Provide the [x, y] coordinate of the cell's center where the given text is located.  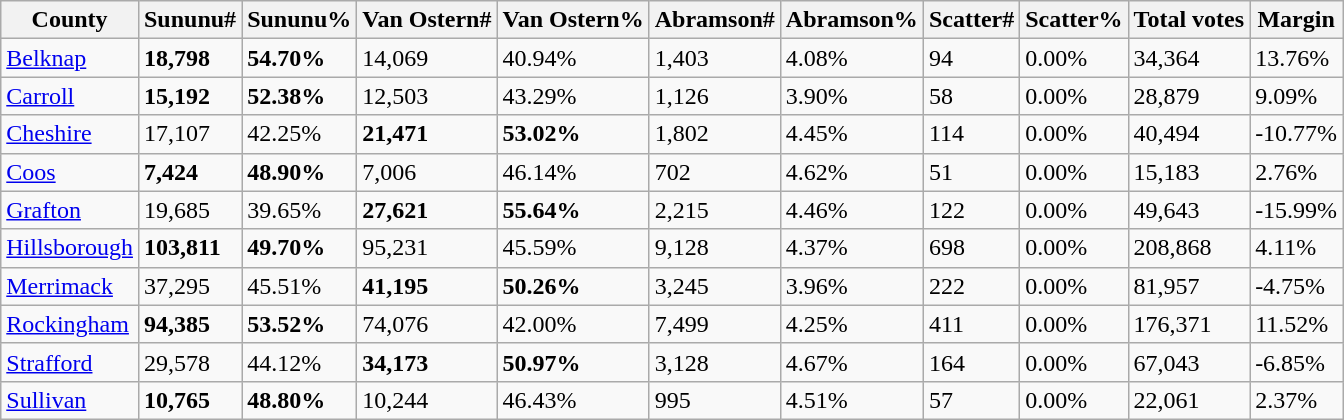
45.59% [573, 248]
55.64% [573, 210]
54.70% [300, 58]
County [70, 20]
10,244 [427, 400]
46.43% [573, 400]
52.38% [300, 96]
41,195 [427, 286]
164 [971, 362]
698 [971, 248]
48.80% [300, 400]
Van Ostern# [427, 20]
-15.99% [1296, 210]
Scatter% [1074, 20]
81,957 [1189, 286]
Carroll [70, 96]
49,643 [1189, 210]
43.29% [573, 96]
2.76% [1296, 172]
29,578 [190, 362]
2.37% [1296, 400]
7,499 [714, 324]
702 [714, 172]
3.96% [852, 286]
4.25% [852, 324]
Total votes [1189, 20]
Sununu% [300, 20]
22,061 [1189, 400]
3,245 [714, 286]
40.94% [573, 58]
Margin [1296, 20]
103,811 [190, 248]
11.52% [1296, 324]
1,126 [714, 96]
-4.75% [1296, 286]
49.70% [300, 248]
Strafford [70, 362]
Scatter# [971, 20]
4.11% [1296, 248]
Belknap [70, 58]
40,494 [1189, 134]
34,173 [427, 362]
44.12% [300, 362]
42.25% [300, 134]
208,868 [1189, 248]
39.65% [300, 210]
Abramson# [714, 20]
1,403 [714, 58]
15,192 [190, 96]
37,295 [190, 286]
3.90% [852, 96]
21,471 [427, 134]
67,043 [1189, 362]
17,107 [190, 134]
42.00% [573, 324]
2,215 [714, 210]
Sununu# [190, 20]
53.02% [573, 134]
4.08% [852, 58]
15,183 [1189, 172]
7,424 [190, 172]
Hillsborough [70, 248]
4.45% [852, 134]
7,006 [427, 172]
95,231 [427, 248]
48.90% [300, 172]
27,621 [427, 210]
18,798 [190, 58]
9.09% [1296, 96]
57 [971, 400]
19,685 [190, 210]
51 [971, 172]
4.46% [852, 210]
411 [971, 324]
12,503 [427, 96]
58 [971, 96]
Coos [70, 172]
28,879 [1189, 96]
4.51% [852, 400]
13.76% [1296, 58]
4.37% [852, 248]
34,364 [1189, 58]
Merrimack [70, 286]
Rockingham [70, 324]
Abramson% [852, 20]
Cheshire [70, 134]
14,069 [427, 58]
53.52% [300, 324]
9,128 [714, 248]
176,371 [1189, 324]
-10.77% [1296, 134]
3,128 [714, 362]
222 [971, 286]
10,765 [190, 400]
-6.85% [1296, 362]
Sullivan [70, 400]
50.97% [573, 362]
Van Ostern% [573, 20]
122 [971, 210]
995 [714, 400]
94,385 [190, 324]
1,802 [714, 134]
4.62% [852, 172]
4.67% [852, 362]
46.14% [573, 172]
74,076 [427, 324]
114 [971, 134]
50.26% [573, 286]
Grafton [70, 210]
94 [971, 58]
45.51% [300, 286]
